Return (x, y) of the center of cell containing provided text 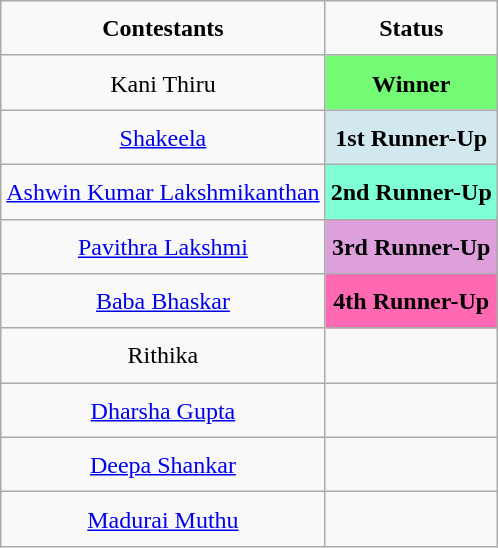
Pavithra Lakshmi (163, 246)
Shakeela (163, 138)
3rd Runner-Up (411, 246)
Winner (411, 82)
Baba Bhaskar (163, 302)
2nd Runner-Up (411, 192)
Kani Thiru (163, 82)
Deepa Shankar (163, 464)
1st Runner-Up (411, 138)
4th Runner-Up (411, 302)
Rithika (163, 356)
Ashwin Kumar Lakshmikanthan (163, 192)
Madurai Muthu (163, 520)
Dharsha Gupta (163, 410)
Contestants (163, 28)
Status (411, 28)
